Return [x, y] of the center of cell containing provided text 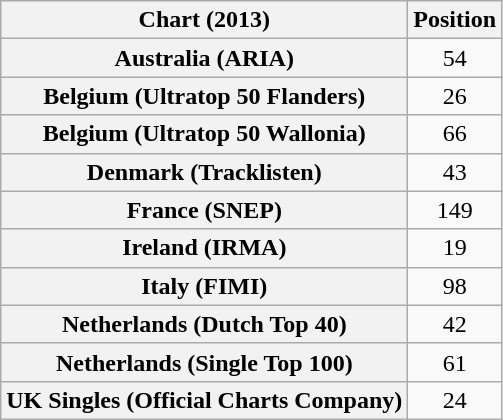
24 [455, 400]
61 [455, 362]
54 [455, 58]
19 [455, 248]
UK Singles (Official Charts Company) [204, 400]
Netherlands (Single Top 100) [204, 362]
Belgium (Ultratop 50 Flanders) [204, 96]
France (SNEP) [204, 210]
Belgium (Ultratop 50 Wallonia) [204, 134]
98 [455, 286]
66 [455, 134]
149 [455, 210]
Position [455, 20]
Italy (FIMI) [204, 286]
Netherlands (Dutch Top 40) [204, 324]
Denmark (Tracklisten) [204, 172]
Ireland (IRMA) [204, 248]
43 [455, 172]
Chart (2013) [204, 20]
Australia (ARIA) [204, 58]
26 [455, 96]
42 [455, 324]
